Capture the cell that displays the provided text and extract its [x, y] central coordinate. 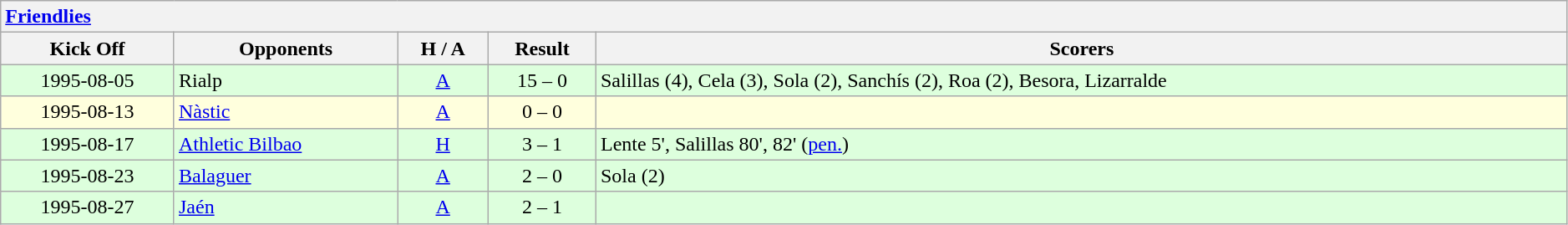
1995-08-27 [88, 207]
Salillas (4), Cela (3), Sola (2), Sanchís (2), Roa (2), Besora, Lizarralde [1081, 80]
15 – 0 [541, 80]
Result [541, 49]
Friendlies [784, 17]
H / A [443, 49]
1995-08-13 [88, 112]
H [443, 144]
Athletic Bilbao [286, 144]
3 – 1 [541, 144]
Lente 5', Salillas 80', 82' (pen.) [1081, 144]
2 – 0 [541, 176]
1995-08-05 [88, 80]
Nàstic [286, 112]
Jaén [286, 207]
Opponents [286, 49]
1995-08-23 [88, 176]
2 – 1 [541, 207]
Kick Off [88, 49]
Scorers [1081, 49]
Balaguer [286, 176]
Sola (2) [1081, 176]
1995-08-17 [88, 144]
0 – 0 [541, 112]
Rialp [286, 80]
